Scan for the cell matching the given text and deliver its (x, y) coordinate at center. 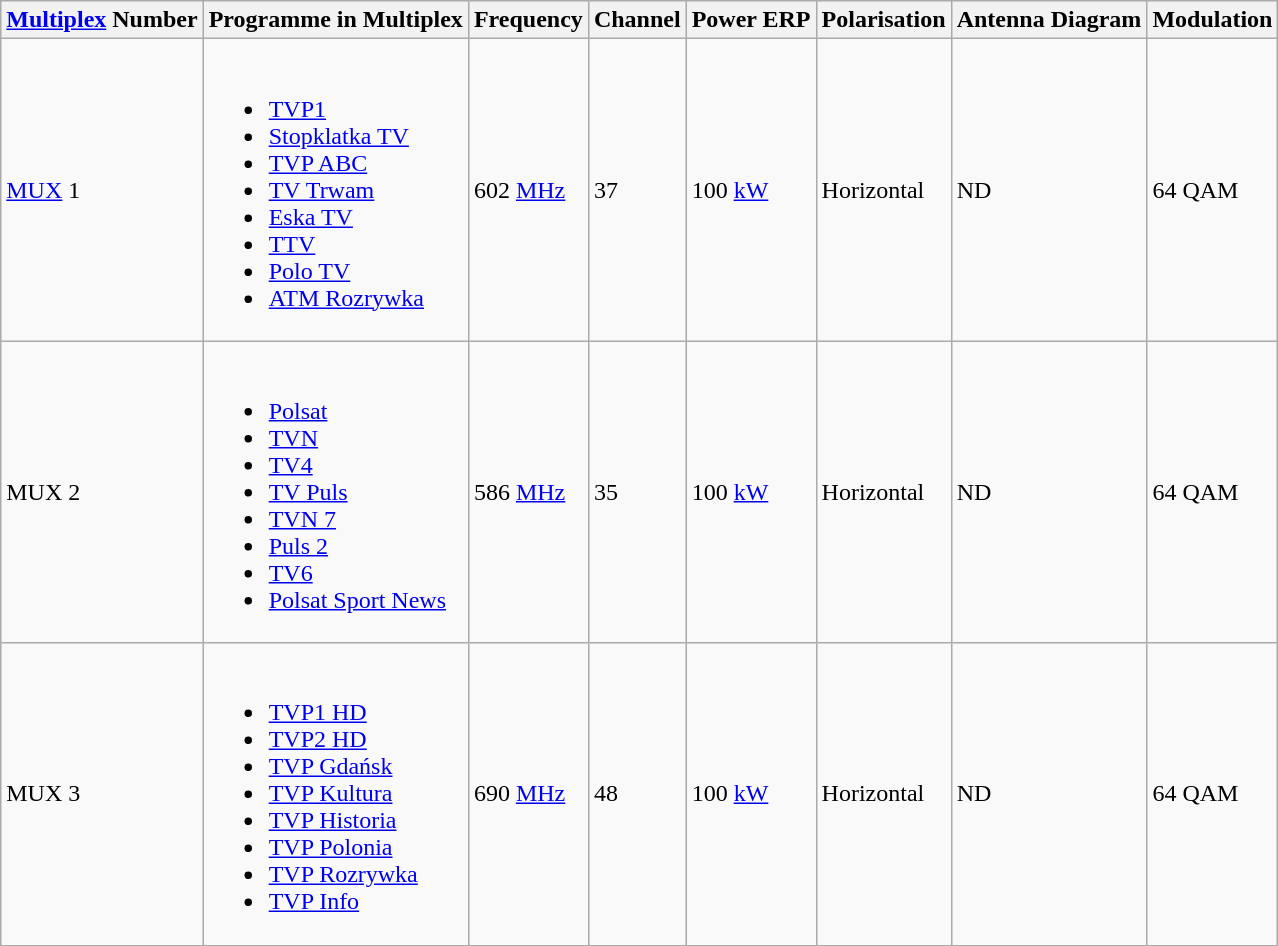
MUX 1 (102, 190)
48 (637, 794)
Modulation (1212, 20)
Polarisation (884, 20)
35 (637, 492)
PolsatTVNTV4TV PulsTVN 7Puls 2TV6Polsat Sport News (336, 492)
Channel (637, 20)
586 MHz (528, 492)
37 (637, 190)
TVP1Stopklatka TVTVP ABCTV TrwamEska TVTTVPolo TVATM Rozrywka (336, 190)
602 MHz (528, 190)
MUX 3 (102, 794)
Frequency (528, 20)
TVP1 HDTVP2 HDTVP GdańskTVP KulturaTVP HistoriaTVP PoloniaTVP RozrywkaTVP Info (336, 794)
MUX 2 (102, 492)
690 MHz (528, 794)
Multiplex Number (102, 20)
Antenna Diagram (1049, 20)
Power ERP (751, 20)
Programme in Multiplex (336, 20)
